Return the (X, Y) coordinate for the center point of the cell that contains the specified text.  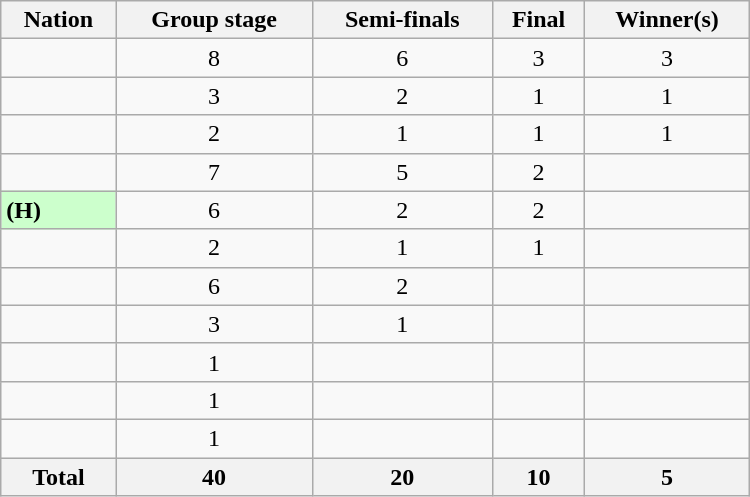
Nation (58, 20)
Final (538, 20)
8 (214, 58)
Semi-finals (402, 20)
20 (402, 477)
10 (538, 477)
(H) (58, 210)
Winner(s) (667, 20)
40 (214, 477)
7 (214, 172)
Total (58, 477)
Group stage (214, 20)
